Detect which cell encompasses the target text, then output its [X, Y] center coordinate. 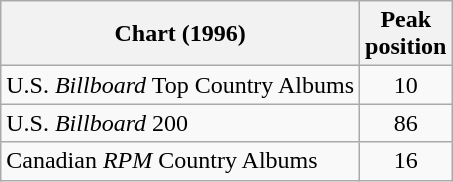
86 [406, 123]
U.S. Billboard Top Country Albums [180, 85]
U.S. Billboard 200 [180, 123]
Canadian RPM Country Albums [180, 161]
Chart (1996) [180, 34]
Peakposition [406, 34]
10 [406, 85]
16 [406, 161]
